Identify which cell holds the provided text, then report its [x, y] central coordinate. 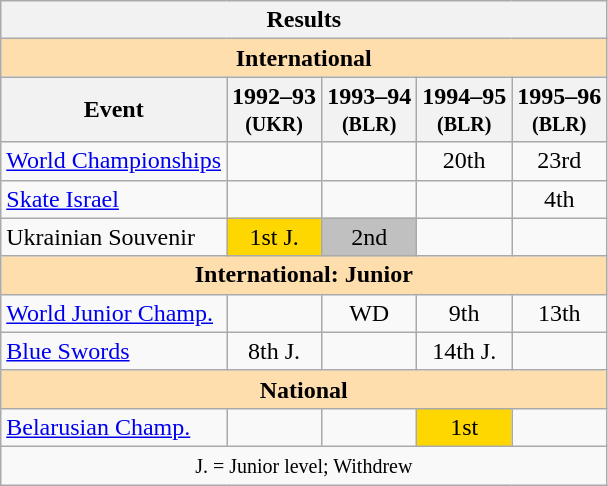
9th [464, 313]
14th J. [464, 351]
Ukrainian Souvenir [114, 237]
1992–93 (UKR) [274, 110]
1st J. [274, 237]
1993–94 (BLR) [370, 110]
Skate Israel [114, 199]
Belarusian Champ. [114, 427]
4th [560, 199]
Blue Swords [114, 351]
World Championships [114, 161]
National [304, 389]
1994–95 (BLR) [464, 110]
WD [370, 313]
20th [464, 161]
J. = Junior level; Withdrew [304, 465]
23rd [560, 161]
8th J. [274, 351]
Results [304, 20]
1995–96 (BLR) [560, 110]
International: Junior [304, 275]
13th [560, 313]
International [304, 58]
1st [464, 427]
2nd [370, 237]
World Junior Champ. [114, 313]
Event [114, 110]
